Return [X, Y] of the center of cell containing provided text 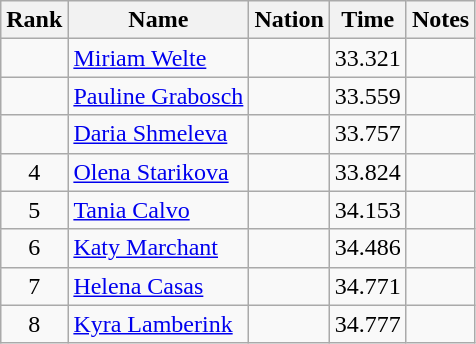
Notes [440, 20]
34.486 [368, 248]
Helena Casas [158, 286]
34.153 [368, 210]
Kyra Lamberink [158, 324]
Name [158, 20]
5 [34, 210]
33.824 [368, 172]
33.559 [368, 96]
Olena Starikova [158, 172]
8 [34, 324]
34.777 [368, 324]
Miriam Welte [158, 58]
6 [34, 248]
33.757 [368, 134]
Katy Marchant [158, 248]
Pauline Grabosch [158, 96]
4 [34, 172]
33.321 [368, 58]
Rank [34, 20]
34.771 [368, 286]
Nation [289, 20]
Time [368, 20]
Daria Shmeleva [158, 134]
Tania Calvo [158, 210]
7 [34, 286]
